Output the (X, Y) coordinate of the center of the cell containing the given text.  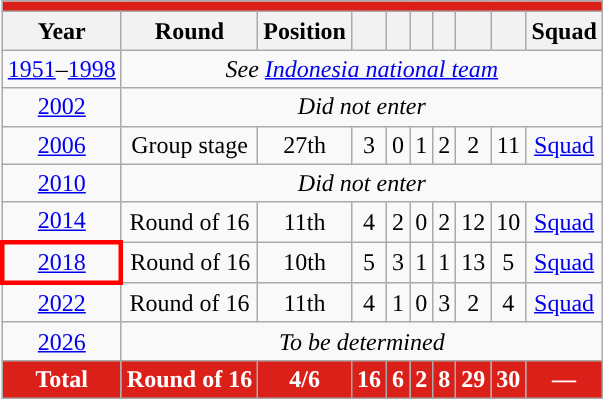
— (564, 379)
2006 (62, 145)
2026 (62, 341)
2010 (62, 183)
8 (444, 379)
16 (368, 379)
29 (474, 379)
Total (62, 379)
Round (189, 31)
2018 (62, 262)
10 (508, 222)
27th (305, 145)
To be determined (362, 341)
10th (305, 262)
4/6 (305, 379)
13 (474, 262)
11 (508, 145)
6 (398, 379)
Year (62, 31)
30 (508, 379)
Position (305, 31)
2022 (62, 303)
1951–1998 (62, 69)
12 (474, 222)
2014 (62, 222)
See Indonesia national team (362, 69)
Group stage (189, 145)
2002 (62, 107)
